Return the (X, Y) coordinate for the center point of the cell that contains the specified text.  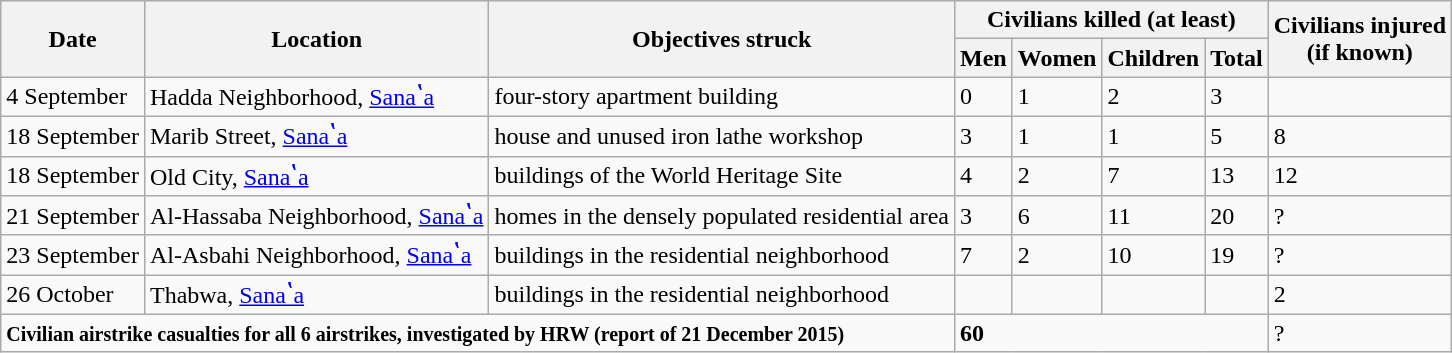
Date (73, 39)
Civilian airstrike casualties for all 6 airstrikes, investigated by HRW (report of 21 December 2015) (478, 333)
23 September (73, 255)
Al-Asbahi Neighborhood, Sanaʽa (316, 255)
20 (1237, 216)
5 (1237, 136)
6 (1057, 216)
8 (1360, 136)
13 (1237, 176)
11 (1154, 216)
Hadda Neighborhood, Sanaʽa (316, 97)
Civilians injured(if known) (1360, 39)
21 September (73, 216)
26 October (73, 295)
buildings of the World Heritage Site (722, 176)
Al-Hassaba Neighborhood, Sanaʽa (316, 216)
Total (1237, 58)
four-story apartment building (722, 97)
Objectives struck (722, 39)
12 (1360, 176)
Marib Street, Sanaʽa (316, 136)
10 (1154, 255)
19 (1237, 255)
Men (984, 58)
Old City, Sanaʽa (316, 176)
0 (984, 97)
homes in the densely populated residential area (722, 216)
Location (316, 39)
house and unused iron lathe workshop (722, 136)
Thabwa, Sanaʽa (316, 295)
4 September (73, 97)
Civilians killed (at least) (1112, 20)
Children (1154, 58)
4 (984, 176)
Women (1057, 58)
60 (1112, 333)
